Pinpoint the cell where the given text exists, returning its [X, Y] midpoint coordinate. 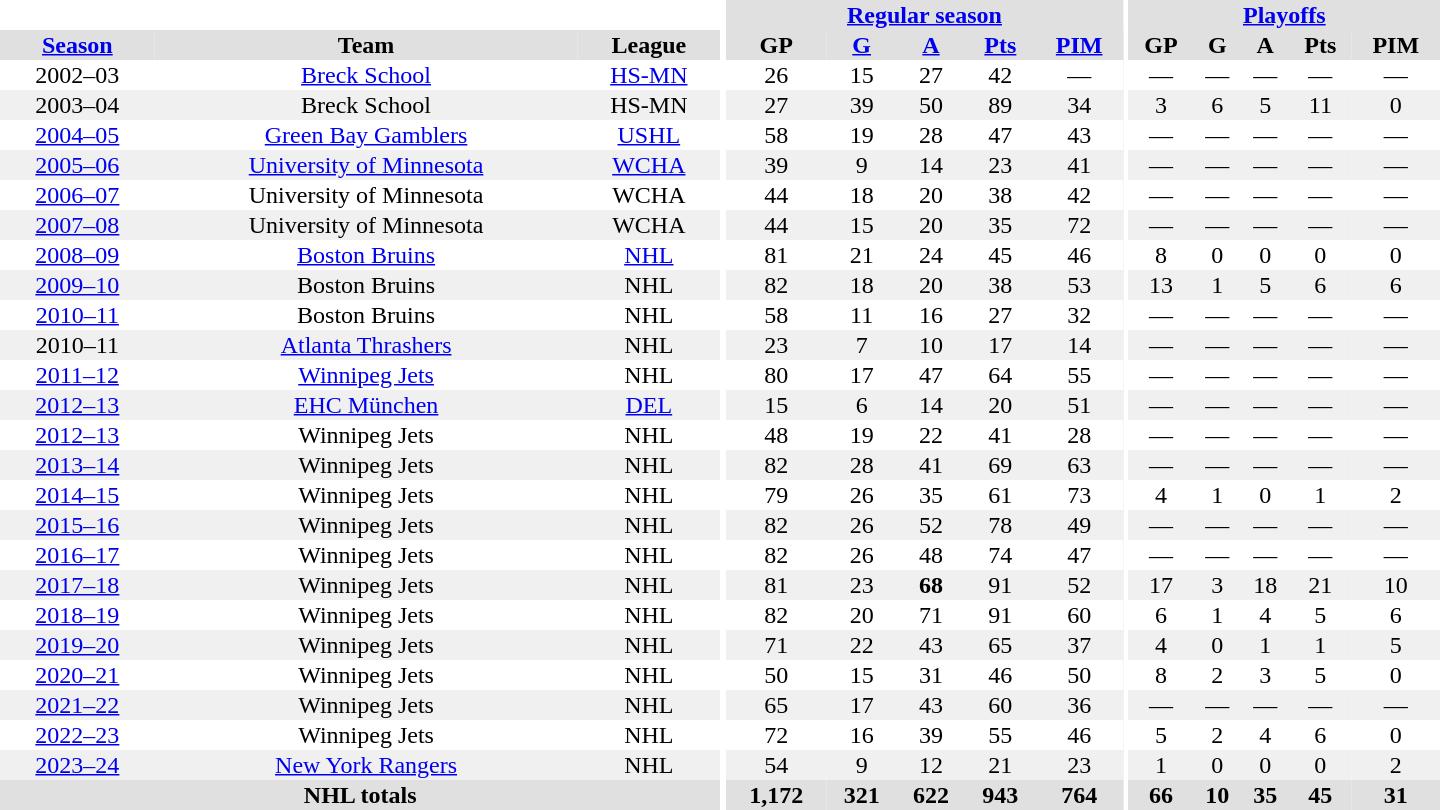
2016–17 [78, 555]
2011–12 [78, 375]
Atlanta Thrashers [366, 345]
DEL [648, 405]
2013–14 [78, 465]
New York Rangers [366, 765]
2019–20 [78, 645]
2015–16 [78, 525]
2022–23 [78, 735]
74 [1000, 555]
64 [1000, 375]
68 [930, 585]
34 [1079, 105]
69 [1000, 465]
EHC München [366, 405]
Playoffs [1284, 15]
Regular season [925, 15]
53 [1079, 285]
2014–15 [78, 495]
2020–21 [78, 675]
2009–10 [78, 285]
NHL totals [360, 795]
7 [862, 345]
49 [1079, 525]
321 [862, 795]
80 [776, 375]
2005–06 [78, 165]
Green Bay Gamblers [366, 135]
2007–08 [78, 225]
78 [1000, 525]
2018–19 [78, 615]
622 [930, 795]
63 [1079, 465]
2004–05 [78, 135]
2017–18 [78, 585]
61 [1000, 495]
36 [1079, 705]
2003–04 [78, 105]
37 [1079, 645]
764 [1079, 795]
2008–09 [78, 255]
12 [930, 765]
2002–03 [78, 75]
Team [366, 45]
2006–07 [78, 195]
2023–24 [78, 765]
2021–22 [78, 705]
51 [1079, 405]
89 [1000, 105]
943 [1000, 795]
73 [1079, 495]
79 [776, 495]
Season [78, 45]
13 [1162, 285]
USHL [648, 135]
League [648, 45]
24 [930, 255]
1,172 [776, 795]
32 [1079, 315]
66 [1162, 795]
54 [776, 765]
